Pinpoint the cell where the given text exists, returning its [x, y] midpoint coordinate. 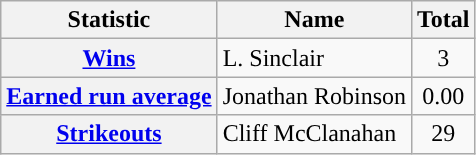
Jonathan Robinson [314, 96]
Cliff McClanahan [314, 134]
L. Sinclair [314, 58]
29 [444, 134]
Total [444, 20]
0.00 [444, 96]
3 [444, 58]
Name [314, 20]
Wins [109, 58]
Statistic [109, 20]
Earned run average [109, 96]
Strikeouts [109, 134]
